Find where the given text appears and provide that cell's center as [X, Y] coordinate. 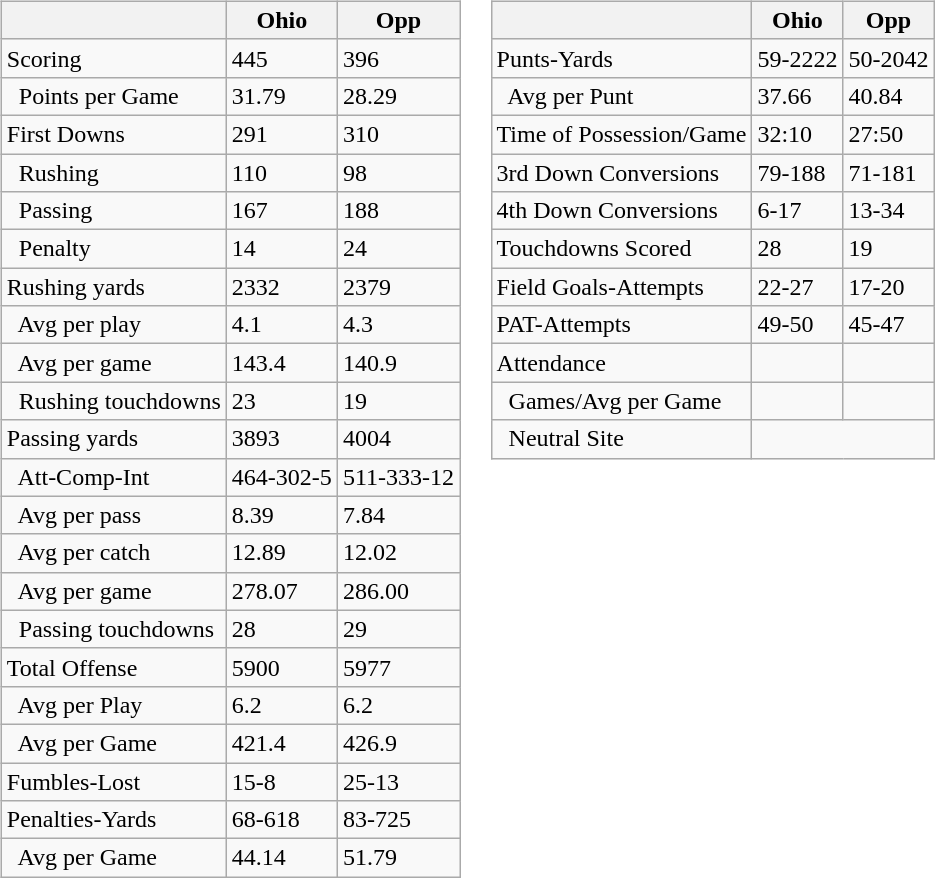
PAT-Attempts [622, 325]
445 [282, 58]
22-27 [798, 287]
Neutral Site [622, 439]
Avg per Play [114, 705]
7.84 [398, 515]
140.9 [398, 363]
421.4 [282, 743]
Penalty [114, 249]
143.4 [282, 363]
291 [282, 134]
Rushing yards [114, 287]
12.02 [398, 553]
5900 [282, 667]
15-8 [282, 781]
28.29 [398, 96]
2332 [282, 287]
2379 [398, 287]
25-13 [398, 781]
68-618 [282, 820]
13-34 [888, 211]
110 [282, 173]
98 [398, 173]
27:50 [888, 134]
12.89 [282, 553]
167 [282, 211]
40.84 [888, 96]
59-2222 [798, 58]
Games/Avg per Game [622, 401]
Field Goals-Attempts [622, 287]
Att-Comp-Int [114, 477]
79-188 [798, 173]
278.07 [282, 591]
Penalties-Yards [114, 820]
14 [282, 249]
50-2042 [888, 58]
188 [398, 211]
Passing [114, 211]
44.14 [282, 858]
5977 [398, 667]
37.66 [798, 96]
4.1 [282, 325]
286.00 [398, 591]
511-333-12 [398, 477]
Avg per Punt [622, 96]
Time of Possession/Game [622, 134]
310 [398, 134]
Avg per catch [114, 553]
24 [398, 249]
Rushing touchdowns [114, 401]
6-17 [798, 211]
Passing yards [114, 439]
3893 [282, 439]
31.79 [282, 96]
45-47 [888, 325]
Attendance [622, 363]
Points per Game [114, 96]
4.3 [398, 325]
Scoring [114, 58]
Passing touchdowns [114, 629]
Total Offense [114, 667]
51.79 [398, 858]
Avg per play [114, 325]
4th Down Conversions [622, 211]
71-181 [888, 173]
4004 [398, 439]
29 [398, 629]
First Downs [114, 134]
Fumbles-Lost [114, 781]
Touchdowns Scored [622, 249]
Avg per pass [114, 515]
464-302-5 [282, 477]
17-20 [888, 287]
396 [398, 58]
83-725 [398, 820]
8.39 [282, 515]
23 [282, 401]
49-50 [798, 325]
426.9 [398, 743]
3rd Down Conversions [622, 173]
Rushing [114, 173]
32:10 [798, 134]
Punts-Yards [622, 58]
